Return the (X, Y) coordinate for the center point of the cell that contains the specified text.  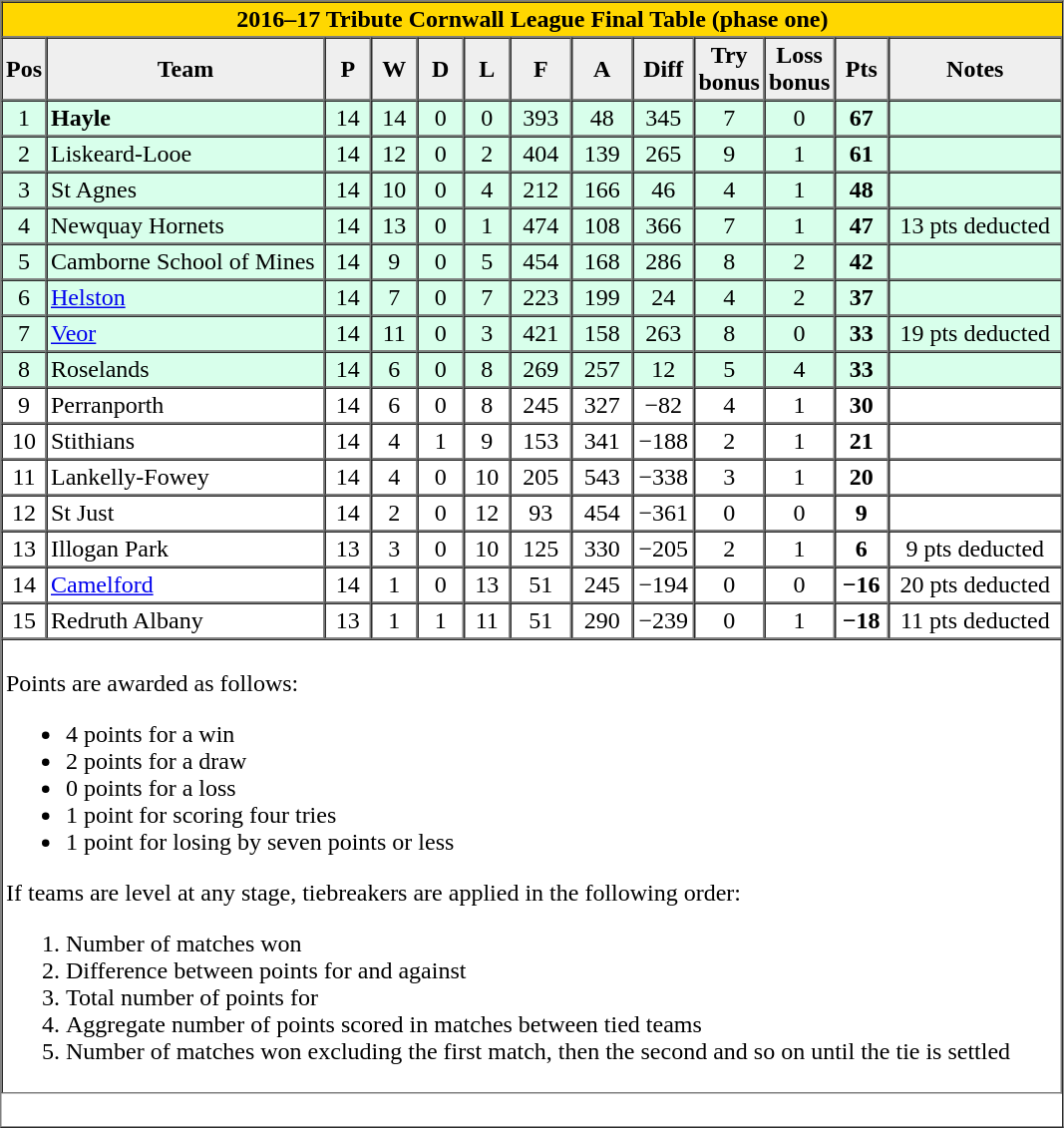
205 (541, 477)
Lankelly-Fowey (185, 477)
37 (862, 297)
153 (541, 441)
158 (602, 333)
D (440, 70)
2016–17 Tribute Cornwall League Final Table (phase one) (532, 20)
Notes (975, 70)
15 (24, 620)
−239 (663, 620)
46 (663, 189)
A (602, 70)
474 (541, 225)
42 (862, 261)
393 (541, 118)
223 (541, 297)
F (541, 70)
257 (602, 369)
67 (862, 118)
290 (602, 620)
P (348, 70)
Perranporth (185, 405)
212 (541, 189)
W (394, 70)
47 (862, 225)
327 (602, 405)
Stithians (185, 441)
30 (862, 405)
24 (663, 297)
9 pts deducted (975, 549)
366 (663, 225)
20 pts deducted (975, 584)
Roselands (185, 369)
341 (602, 441)
166 (602, 189)
108 (602, 225)
263 (663, 333)
St Agnes (185, 189)
13 pts deducted (975, 225)
Helston (185, 297)
Pos (24, 70)
−205 (663, 549)
Redruth Albany (185, 620)
Team (185, 70)
−82 (663, 405)
421 (541, 333)
168 (602, 261)
Newquay Hornets (185, 225)
−18 (862, 620)
Try bonus (729, 70)
404 (541, 154)
139 (602, 154)
11 pts deducted (975, 620)
−16 (862, 584)
Diff (663, 70)
Veor (185, 333)
265 (663, 154)
Liskeard-Looe (185, 154)
125 (541, 549)
330 (602, 549)
20 (862, 477)
Hayle (185, 118)
61 (862, 154)
L (487, 70)
269 (541, 369)
199 (602, 297)
Loss bonus (799, 70)
−338 (663, 477)
Illogan Park (185, 549)
19 pts deducted (975, 333)
Camborne School of Mines (185, 261)
St Just (185, 513)
543 (602, 477)
−188 (663, 441)
−361 (663, 513)
Camelford (185, 584)
286 (663, 261)
21 (862, 441)
93 (541, 513)
Pts (862, 70)
−194 (663, 584)
345 (663, 118)
